Pinpoint the cell where the given text exists, returning its (X, Y) midpoint coordinate. 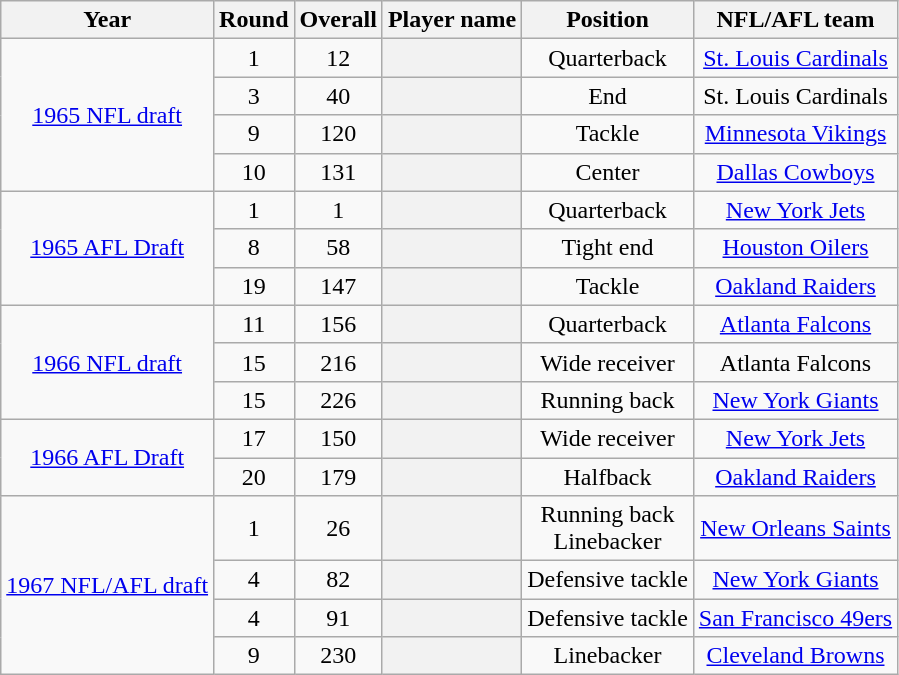
150 (338, 438)
1965 AFL Draft (108, 248)
Running backLinebacker (608, 528)
20 (254, 477)
230 (338, 656)
179 (338, 477)
Overall (338, 20)
Dallas Cowboys (795, 172)
1965 NFL draft (108, 115)
Houston Oilers (795, 248)
120 (338, 134)
3 (254, 96)
1966 AFL Draft (108, 457)
156 (338, 324)
91 (338, 618)
12 (338, 58)
17 (254, 438)
58 (338, 248)
Year (108, 20)
1966 NFL draft (108, 362)
Linebacker (608, 656)
Tight end (608, 248)
End (608, 96)
40 (338, 96)
11 (254, 324)
Round (254, 20)
10 (254, 172)
Cleveland Browns (795, 656)
82 (338, 580)
Position (608, 20)
226 (338, 400)
147 (338, 286)
New Orleans Saints (795, 528)
1967 NFL/AFL draft (108, 586)
San Francisco 49ers (795, 618)
26 (338, 528)
19 (254, 286)
131 (338, 172)
216 (338, 362)
Minnesota Vikings (795, 134)
Center (608, 172)
8 (254, 248)
Running back (608, 400)
Player name (452, 20)
NFL/AFL team (795, 20)
Halfback (608, 477)
